Locate the cell with the specified text and output its (x, y) center coordinate. 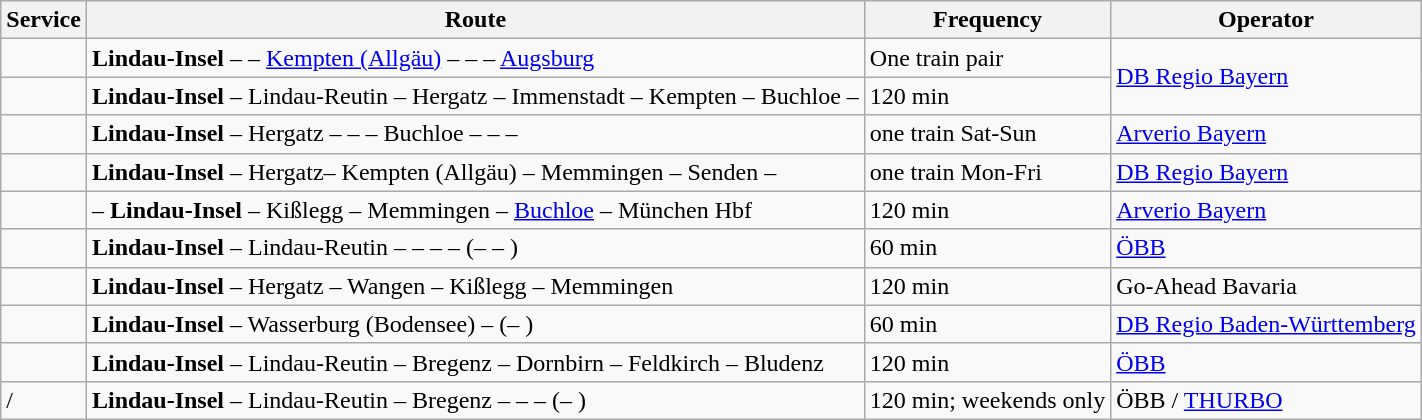
Lindau-Insel – – Kempten (Allgäu) – – – Augsburg (475, 58)
Lindau-Insel – Lindau-Reutin – Hergatz – Immenstadt – Kempten – Buchloe – (475, 96)
Lindau-Insel – Lindau-Reutin – – – – (– – ) (475, 248)
Frequency (987, 20)
One train pair (987, 58)
/ (44, 400)
120 min; weekends only (987, 400)
DB Regio Baden-Württemberg (1266, 324)
Lindau-Insel – Hergatz – – – Buchloe – – – (475, 134)
Lindau-Insel – Wasserburg (Bodensee) – (– ) (475, 324)
Lindau-Insel – Lindau-Reutin – Bregenz – Dornbirn – Feldkirch – Bludenz (475, 362)
Lindau-Insel – Hergatz – Wangen – Kißlegg – Memmingen (475, 286)
ÖBB / THURBO (1266, 400)
Service (44, 20)
– Lindau-Insel – Kißlegg – Memmingen – Buchloe – München Hbf (475, 210)
Lindau-Insel – Lindau-Reutin – Bregenz – – – (– ) (475, 400)
Lindau-Insel – Hergatz– Kempten (Allgäu) – Memmingen – Senden – (475, 172)
Go-Ahead Bavaria (1266, 286)
one train Mon-Fri (987, 172)
one train Sat-Sun (987, 134)
Operator (1266, 20)
Route (475, 20)
